From the cell containing the given text, extract its center point as [x, y] coordinate. 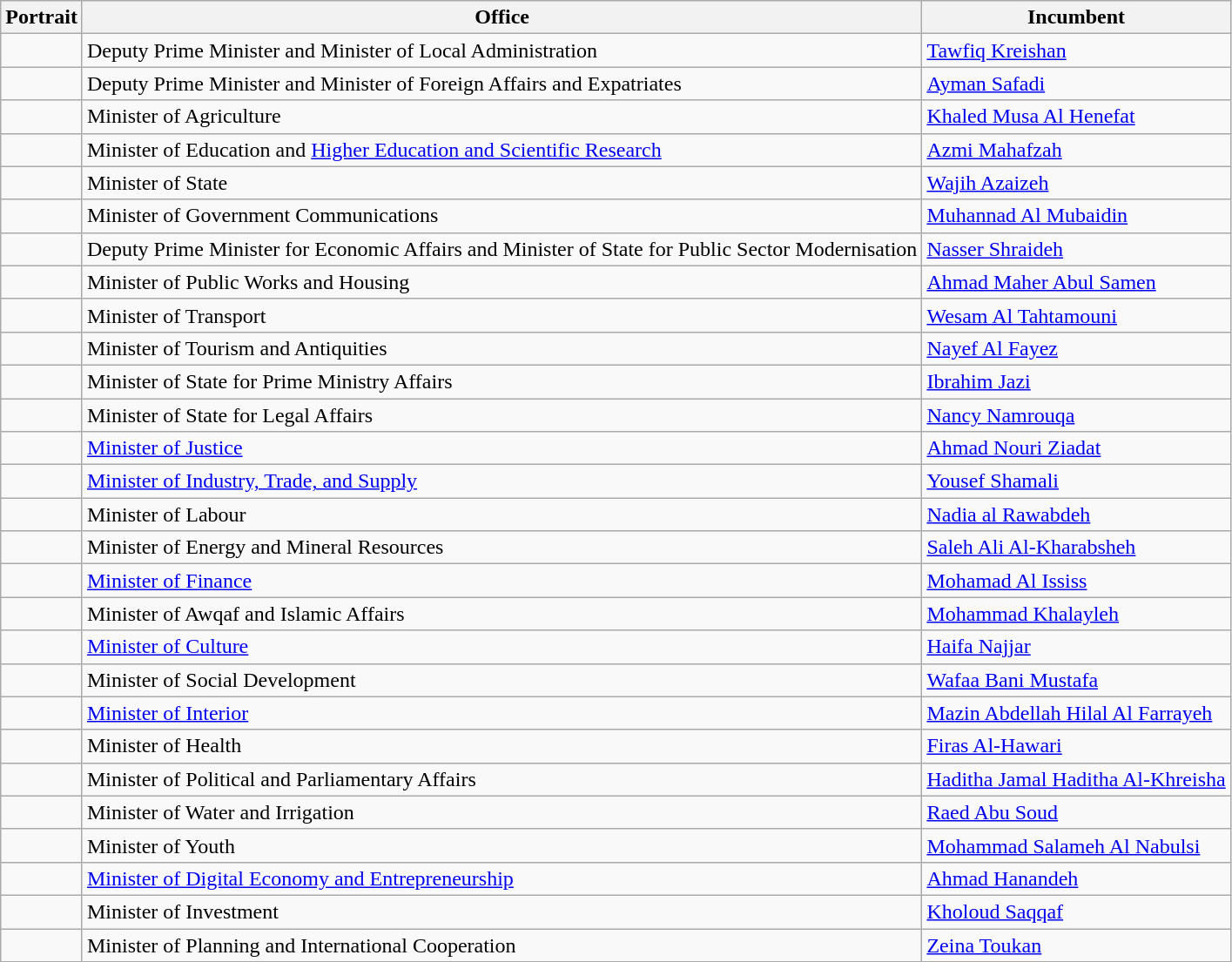
Yousef Shamali [1076, 481]
Minister of Transport [502, 315]
Minister of Digital Economy and Entrepreneurship [502, 878]
Deputy Prime Minister for Economic Affairs and Minister of State for Public Sector Modernisation [502, 249]
Muhannad Al Mubaidin [1076, 216]
Minister of Tourism and Antiquities [502, 348]
Zeina Toukan [1076, 945]
Wajih Azaizeh [1076, 183]
Minister of Justice [502, 448]
Tawfiq Kreishan [1076, 50]
Minister of Culture [502, 647]
Mohamad Al Ississ [1076, 581]
Minister of Labour [502, 515]
Portrait [42, 17]
Minister of Investment [502, 912]
Minister of Public Works and Housing [502, 282]
Incumbent [1076, 17]
Minister of Education and Higher Education and Scientific Research [502, 150]
Firas Al-Hawari [1076, 746]
Minister of Interior [502, 713]
Minister of Government Communications [502, 216]
Minister of Water and Irrigation [502, 812]
Wafaa Bani Mustafa [1076, 680]
Mazin Abdellah Hilal Al Farrayeh [1076, 713]
Nancy Namrouqa [1076, 415]
Haditha Jamal Haditha Al-Khreisha [1076, 779]
Office [502, 17]
Nasser Shraideh [1076, 249]
Minister of Awqaf and Islamic Affairs [502, 614]
Minister of State for Legal Affairs [502, 415]
Minister of Youth [502, 845]
Minister of Social Development [502, 680]
Deputy Prime Minister and Minister of Foreign Affairs and Expatriates [502, 84]
Ahmad Maher Abul Samen [1076, 282]
Nayef Al Fayez [1076, 348]
Haifa Najjar [1076, 647]
Minister of Energy and Mineral Resources [502, 548]
Minister of State [502, 183]
Khaled Musa Al Henefat [1076, 117]
Minister of Industry, Trade, and Supply [502, 481]
Minister of State for Prime Ministry Affairs [502, 381]
Mohammad Khalayleh [1076, 614]
Ahmad Nouri Ziadat [1076, 448]
Ayman Safadi [1076, 84]
Kholoud Saqqaf [1076, 912]
Minister of Agriculture [502, 117]
Raed Abu Soud [1076, 812]
Minister of Health [502, 746]
Wesam Al Tahtamouni [1076, 315]
Azmi Mahafzah [1076, 150]
Minister of Planning and International Cooperation [502, 945]
Deputy Prime Minister and Minister of Local Administration [502, 50]
Ibrahim Jazi [1076, 381]
Nadia al Rawabdeh [1076, 515]
Mohammad Salameh Al Nabulsi [1076, 845]
Saleh Ali Al-Kharabsheh [1076, 548]
Ahmad Hanandeh [1076, 878]
Minister of Finance [502, 581]
Minister of Political and Parliamentary Affairs [502, 779]
